Output the (X, Y) coordinate of the center of the cell containing the given text.  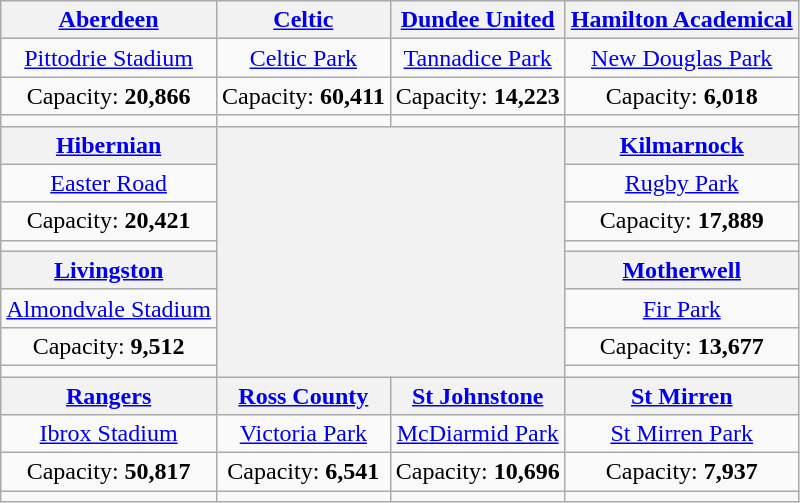
Capacity: 9,512 (109, 346)
Kilmarnock (682, 145)
Capacity: 50,817 (109, 472)
St Mirren (682, 395)
Motherwell (682, 270)
Capacity: 60,411 (303, 96)
Victoria Park (303, 434)
Aberdeen (109, 20)
Celtic (303, 20)
Capacity: 10,696 (478, 472)
Dundee United (478, 20)
Hamilton Academical (682, 20)
Capacity: 20,866 (109, 96)
Almondvale Stadium (109, 308)
Livingston (109, 270)
Fir Park (682, 308)
Capacity: 13,677 (682, 346)
Easter Road (109, 183)
Capacity: 6,541 (303, 472)
McDiarmid Park (478, 434)
Capacity: 20,421 (109, 221)
Pittodrie Stadium (109, 58)
Capacity: 14,223 (478, 96)
St Mirren Park (682, 434)
Rangers (109, 395)
Hibernian (109, 145)
Rugby Park (682, 183)
Celtic Park (303, 58)
Ibrox Stadium (109, 434)
St Johnstone (478, 395)
Capacity: 6,018 (682, 96)
Tannadice Park (478, 58)
Capacity: 7,937 (682, 472)
Ross County (303, 395)
Capacity: 17,889 (682, 221)
New Douglas Park (682, 58)
